For the text-containing cell, return its midpoint in (X, Y) coordinate format. 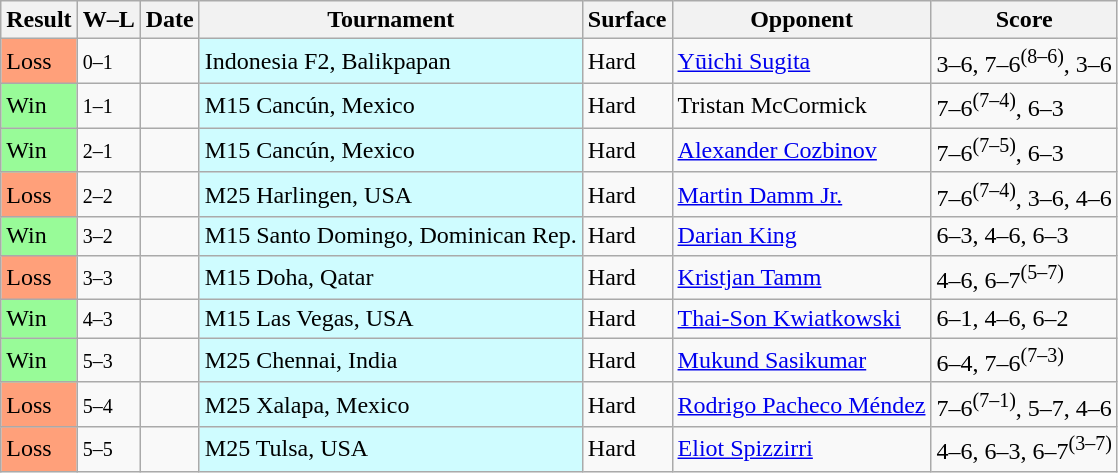
3–3 (108, 278)
5–4 (108, 404)
M25 Harlingen, USA (390, 194)
4–6, 6–7(5–7) (1024, 278)
Date (170, 20)
7–6(7–1), 5–7, 4–6 (1024, 404)
Darian King (802, 236)
Kristjan Tamm (802, 278)
7–6(7–4), 6–3 (1024, 106)
Tournament (390, 20)
Rodrigo Pacheco Méndez (802, 404)
1–1 (108, 106)
Opponent (802, 20)
M25 Chennai, India (390, 360)
4–3 (108, 319)
7–6(7–4), 3–6, 4–6 (1024, 194)
Thai-Son Kwiatkowski (802, 319)
Martin Damm Jr. (802, 194)
2–1 (108, 150)
Surface (627, 20)
Eliot Spizzirri (802, 450)
2–2 (108, 194)
6–1, 4–6, 6–2 (1024, 319)
Score (1024, 20)
3–2 (108, 236)
M15 Doha, Qatar (390, 278)
W–L (108, 20)
6–3, 4–6, 6–3 (1024, 236)
Tristan McCormick (802, 106)
M15 Las Vegas, USA (390, 319)
M25 Tulsa, USA (390, 450)
6–4, 7–6(7–3) (1024, 360)
4–6, 6–3, 6–7(3–7) (1024, 450)
M15 Santo Domingo, Dominican Rep. (390, 236)
0–1 (108, 62)
Mukund Sasikumar (802, 360)
7–6(7–5), 6–3 (1024, 150)
Alexander Cozbinov (802, 150)
Indonesia F2, Balikpapan (390, 62)
M25 Xalapa, Mexico (390, 404)
5–3 (108, 360)
5–5 (108, 450)
Yūichi Sugita (802, 62)
Result (39, 20)
3–6, 7–6(8–6), 3–6 (1024, 62)
